Find where the given text appears and provide that cell's center as [x, y] coordinate. 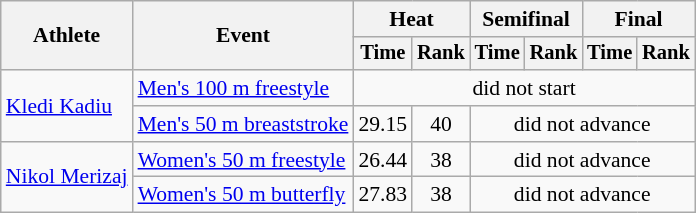
Event [244, 36]
Women's 50 m butterfly [244, 195]
Athlete [67, 36]
Men's 50 m breaststroke [244, 124]
did not start [524, 88]
26.44 [382, 160]
29.15 [382, 124]
Heat [411, 19]
27.83 [382, 195]
Final [638, 19]
Semifinal [526, 19]
40 [441, 124]
Men's 100 m freestyle [244, 88]
Kledi Kadiu [67, 106]
Women's 50 m freestyle [244, 160]
Nikol Merizaj [67, 178]
